Extract the [x, y] coordinate from the center of the cell holding the provided text.  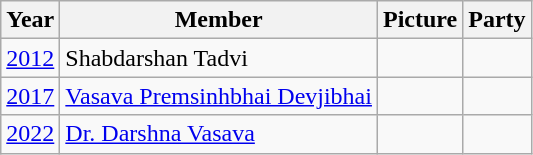
Vasava Premsinhbhai Devjibhai [219, 96]
Party [497, 20]
Shabdarshan Tadvi [219, 58]
Picture [420, 20]
2017 [30, 96]
Year [30, 20]
2022 [30, 134]
Member [219, 20]
2012 [30, 58]
Dr. Darshna Vasava [219, 134]
